Scan for the cell matching the given text and deliver its [X, Y] coordinate at center. 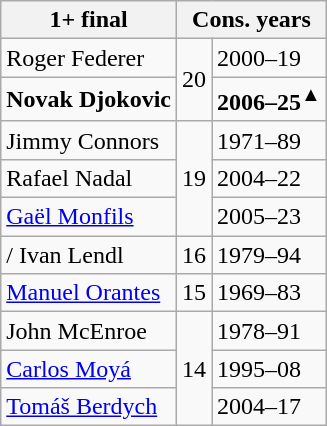
Jimmy Connors [89, 140]
1971–89 [270, 140]
14 [194, 369]
2005–23 [270, 217]
1979–94 [270, 255]
John McEnroe [89, 331]
/ Ivan Lendl [89, 255]
2006–25▲ [270, 100]
2004–17 [270, 407]
Cons. years [251, 20]
19 [194, 178]
1995–08 [270, 369]
Carlos Moyá [89, 369]
15 [194, 293]
Novak Djokovic [89, 100]
Manuel Orantes [89, 293]
Tomáš Berdych [89, 407]
1969–83 [270, 293]
2004–22 [270, 178]
Roger Federer [89, 58]
20 [194, 80]
1978–91 [270, 331]
Gaël Monfils [89, 217]
1+ final [89, 20]
16 [194, 255]
Rafael Nadal [89, 178]
2000–19 [270, 58]
